Search for the cell housing the specified text and yield its (X, Y) center coordinate. 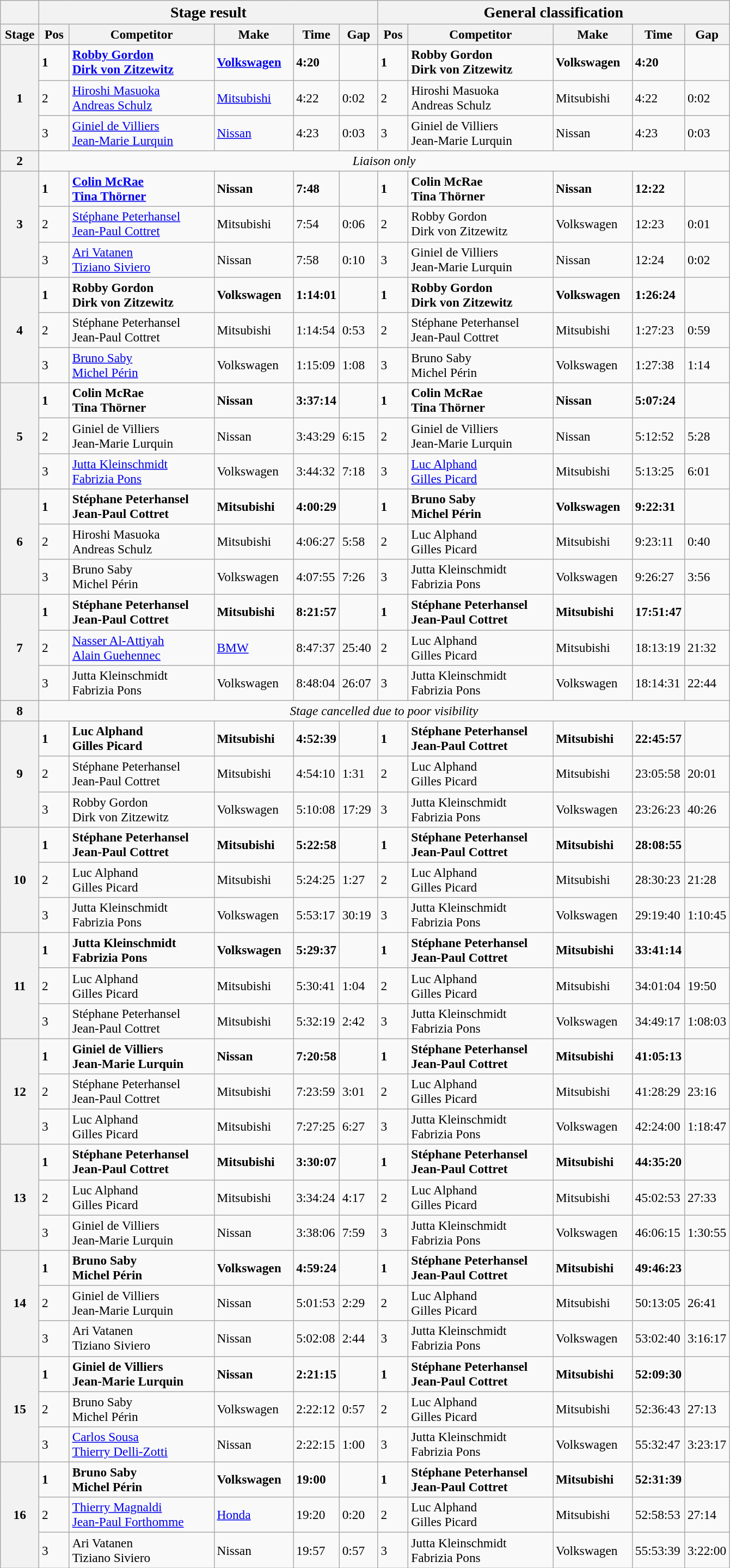
4:59:24 (316, 1268)
30:19 (358, 915)
17:29 (358, 809)
13 (20, 1197)
4:17 (358, 1197)
9:23:11 (658, 541)
0:10 (358, 259)
3:56 (707, 577)
28:30:23 (658, 880)
41:28:29 (658, 1091)
3:37:14 (316, 401)
52:09:30 (658, 1374)
41:05:13 (658, 1055)
3:34:24 (316, 1197)
19:20 (316, 1515)
0:20 (358, 1515)
52:31:39 (658, 1479)
27:14 (707, 1515)
7:59 (358, 1232)
23:16 (707, 1091)
53:02:40 (658, 1339)
19:57 (316, 1550)
9:22:31 (658, 507)
33:41:14 (658, 950)
1:27:38 (658, 365)
45:02:53 (658, 1197)
4:00:29 (316, 507)
5:12:52 (658, 436)
5:13:25 (658, 471)
29:19:40 (658, 915)
10 (20, 880)
28:08:55 (658, 844)
4:54:10 (316, 773)
21:28 (707, 880)
2:42 (358, 1021)
26:07 (358, 683)
23:26:23 (658, 809)
34:01:04 (658, 986)
Carlos Sousa Thierry Delli-Zotti (142, 1444)
1:04 (358, 986)
6:15 (358, 436)
2:22:12 (316, 1408)
7:26 (358, 577)
11 (20, 985)
1:30:55 (707, 1232)
2:29 (358, 1303)
12:22 (658, 188)
0:01 (707, 224)
18:14:31 (658, 683)
Honda (254, 1515)
26:41 (707, 1303)
17:51:47 (658, 612)
8:47:37 (316, 647)
0:40 (707, 541)
5:53:17 (316, 915)
5:58 (358, 541)
3:38:06 (316, 1232)
9 (20, 773)
8 (20, 711)
1:27 (358, 880)
27:33 (707, 1197)
52:58:53 (658, 1515)
Liaison only (384, 161)
1:08:03 (707, 1021)
8:21:57 (316, 612)
16 (20, 1515)
21:32 (707, 647)
BMW (254, 647)
Nasser Al-Attiyah Alain Guehennec (142, 647)
1:14:01 (316, 294)
55:53:39 (658, 1550)
22:44 (707, 683)
55:32:47 (658, 1444)
40:26 (707, 809)
5:07:24 (658, 401)
Stage result (209, 12)
3:44:32 (316, 471)
6:01 (707, 471)
5:02:08 (316, 1339)
3:22:00 (707, 1550)
7:27:25 (316, 1126)
6 (20, 541)
1:31 (358, 773)
7:23:59 (316, 1091)
1:08 (358, 365)
4:07:55 (316, 577)
7:48 (316, 188)
46:06:15 (658, 1232)
1:18:47 (707, 1126)
2:44 (358, 1339)
27:13 (707, 1408)
52:36:43 (658, 1408)
44:35:20 (658, 1162)
1:14 (707, 365)
3:16:17 (707, 1339)
5:10:08 (316, 809)
8:48:04 (316, 683)
12:23 (658, 224)
1:15:09 (316, 365)
5:22:58 (316, 844)
General classification (553, 12)
4 (20, 330)
5:29:37 (316, 950)
1:10:45 (707, 915)
1:14:54 (316, 330)
7:20:58 (316, 1055)
4:52:39 (316, 739)
25:40 (358, 647)
1:26:24 (658, 294)
1:00 (358, 1444)
5:24:25 (316, 880)
19:50 (707, 986)
20:01 (707, 773)
42:24:00 (658, 1126)
5:28 (707, 436)
19:00 (316, 1479)
0:06 (358, 224)
0:53 (358, 330)
5:01:53 (316, 1303)
5:32:19 (316, 1021)
Stage cancelled due to poor visibility (384, 711)
34:49:17 (658, 1021)
Stage (20, 34)
2:22:15 (316, 1444)
12:24 (658, 259)
0:59 (707, 330)
1:27:23 (658, 330)
7:18 (358, 471)
49:46:23 (658, 1268)
Thierry Magnaldi Jean-Paul Forthomme (142, 1515)
12 (20, 1091)
6:27 (358, 1126)
23:05:58 (658, 773)
7:54 (316, 224)
7:58 (316, 259)
4:06:27 (316, 541)
3:43:29 (316, 436)
7 (20, 647)
3:23:17 (707, 1444)
2:21:15 (316, 1374)
3:30:07 (316, 1162)
5:30:41 (316, 986)
15 (20, 1409)
50:13:05 (658, 1303)
3:01 (358, 1091)
22:45:57 (658, 739)
18:13:19 (658, 647)
14 (20, 1303)
5 (20, 436)
9:26:27 (658, 577)
